Identify which cell holds the provided text, then report its [X, Y] central coordinate. 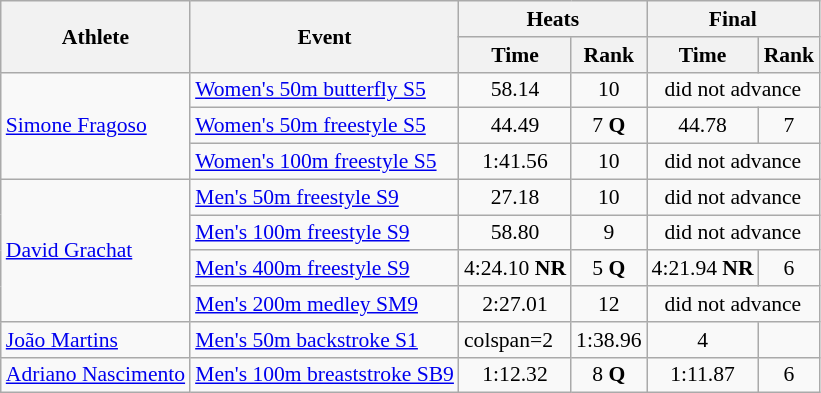
12 [608, 304]
colspan=2 [515, 340]
Simone Fragoso [96, 126]
Women's 50m butterfly S5 [324, 90]
Men's 400m freestyle S9 [324, 269]
Event [324, 36]
4:24.10 NR [515, 269]
Men's 100m freestyle S9 [324, 233]
4 [703, 340]
27.18 [515, 197]
Women's 100m freestyle S5 [324, 162]
1:38.96 [608, 340]
9 [608, 233]
Men's 200m medley SM9 [324, 304]
7 Q [608, 126]
Heats [553, 19]
Men's 100m breaststroke SB9 [324, 375]
1:11.87 [703, 375]
Athlete [96, 36]
44.49 [515, 126]
Adriano Nascimento [96, 375]
David Grachat [96, 250]
8 Q [608, 375]
1:41.56 [515, 162]
Men's 50m backstroke S1 [324, 340]
2:27.01 [515, 304]
4:21.94 NR [703, 269]
58.80 [515, 233]
44.78 [703, 126]
58.14 [515, 90]
João Martins [96, 340]
5 Q [608, 269]
1:12.32 [515, 375]
Women's 50m freestyle S5 [324, 126]
Final [734, 19]
7 [790, 126]
Men's 50m freestyle S9 [324, 197]
